Detect which cell encompasses the target text, then output its (X, Y) center coordinate. 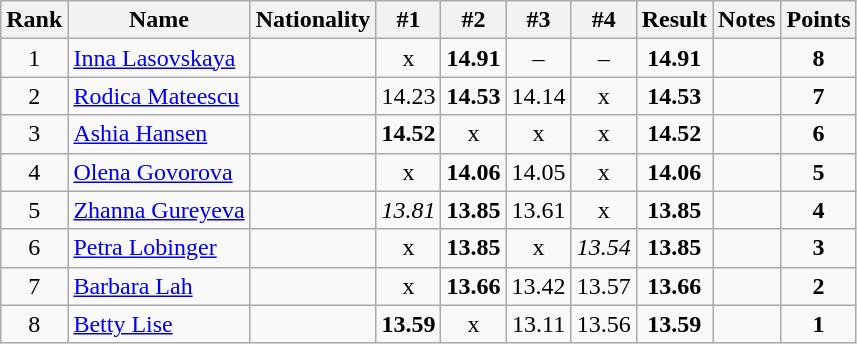
14.05 (538, 172)
Notes (747, 20)
13.81 (408, 210)
Points (818, 20)
Ashia Hansen (159, 134)
Name (159, 20)
Rank (34, 20)
14.23 (408, 96)
#4 (604, 20)
Inna Lasovskaya (159, 58)
Result (674, 20)
#1 (408, 20)
13.57 (604, 286)
#3 (538, 20)
Barbara Lah (159, 286)
13.61 (538, 210)
Betty Lise (159, 324)
13.54 (604, 248)
Nationality (313, 20)
#2 (474, 20)
Zhanna Gureyeva (159, 210)
Petra Lobinger (159, 248)
13.42 (538, 286)
13.11 (538, 324)
Olena Govorova (159, 172)
13.56 (604, 324)
14.14 (538, 96)
Rodica Mateescu (159, 96)
